Output the [x, y] coordinate of the center of the cell containing the given text.  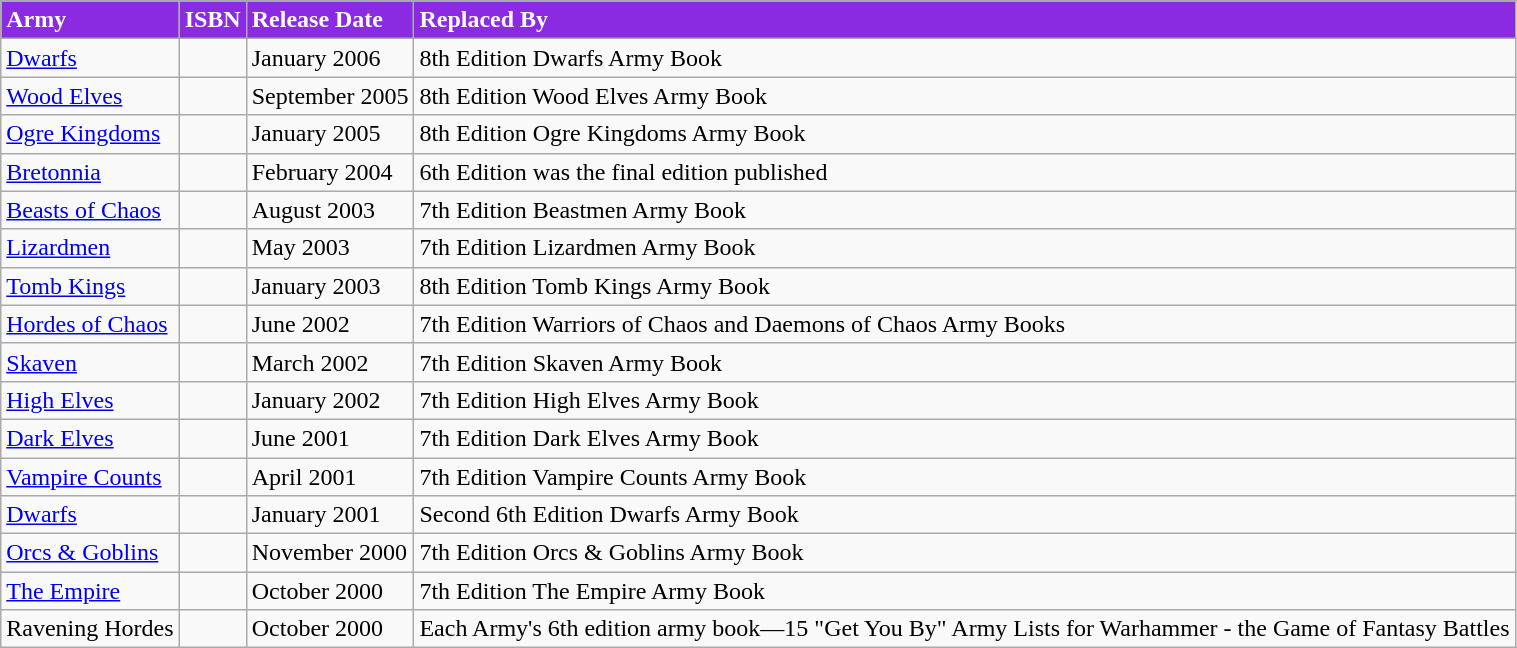
Vampire Counts [90, 477]
8th Edition Dwarfs Army Book [964, 58]
Beasts of Chaos [90, 210]
8th Edition Tomb Kings Army Book [964, 286]
Tomb Kings [90, 286]
Bretonnia [90, 172]
Wood Elves [90, 96]
7th Edition Orcs & Goblins Army Book [964, 553]
Hordes of Chaos [90, 324]
Ogre Kingdoms [90, 134]
Second 6th Edition Dwarfs Army Book [964, 515]
6th Edition was the final edition published [964, 172]
June 2002 [330, 324]
7th Edition Beastmen Army Book [964, 210]
Dark Elves [90, 438]
Orcs & Goblins [90, 553]
Ravening Hordes [90, 629]
7th Edition Dark Elves Army Book [964, 438]
September 2005 [330, 96]
ISBN [212, 20]
High Elves [90, 400]
January 2003 [330, 286]
The Empire [90, 591]
Each Army's 6th edition army book—15 "Get You By" Army Lists for Warhammer - the Game of Fantasy Battles [964, 629]
August 2003 [330, 210]
7th Edition Lizardmen Army Book [964, 248]
February 2004 [330, 172]
January 2005 [330, 134]
7th Edition Warriors of Chaos and Daemons of Chaos Army Books [964, 324]
8th Edition Wood Elves Army Book [964, 96]
7th Edition Vampire Counts Army Book [964, 477]
March 2002 [330, 362]
8th Edition Ogre Kingdoms Army Book [964, 134]
January 2006 [330, 58]
7th Edition The Empire Army Book [964, 591]
January 2001 [330, 515]
Lizardmen [90, 248]
June 2001 [330, 438]
Replaced By [964, 20]
April 2001 [330, 477]
Release Date [330, 20]
January 2002 [330, 400]
7th Edition Skaven Army Book [964, 362]
7th Edition High Elves Army Book [964, 400]
Skaven [90, 362]
November 2000 [330, 553]
Army [90, 20]
May 2003 [330, 248]
